Scan for the cell matching the given text and deliver its [X, Y] coordinate at center. 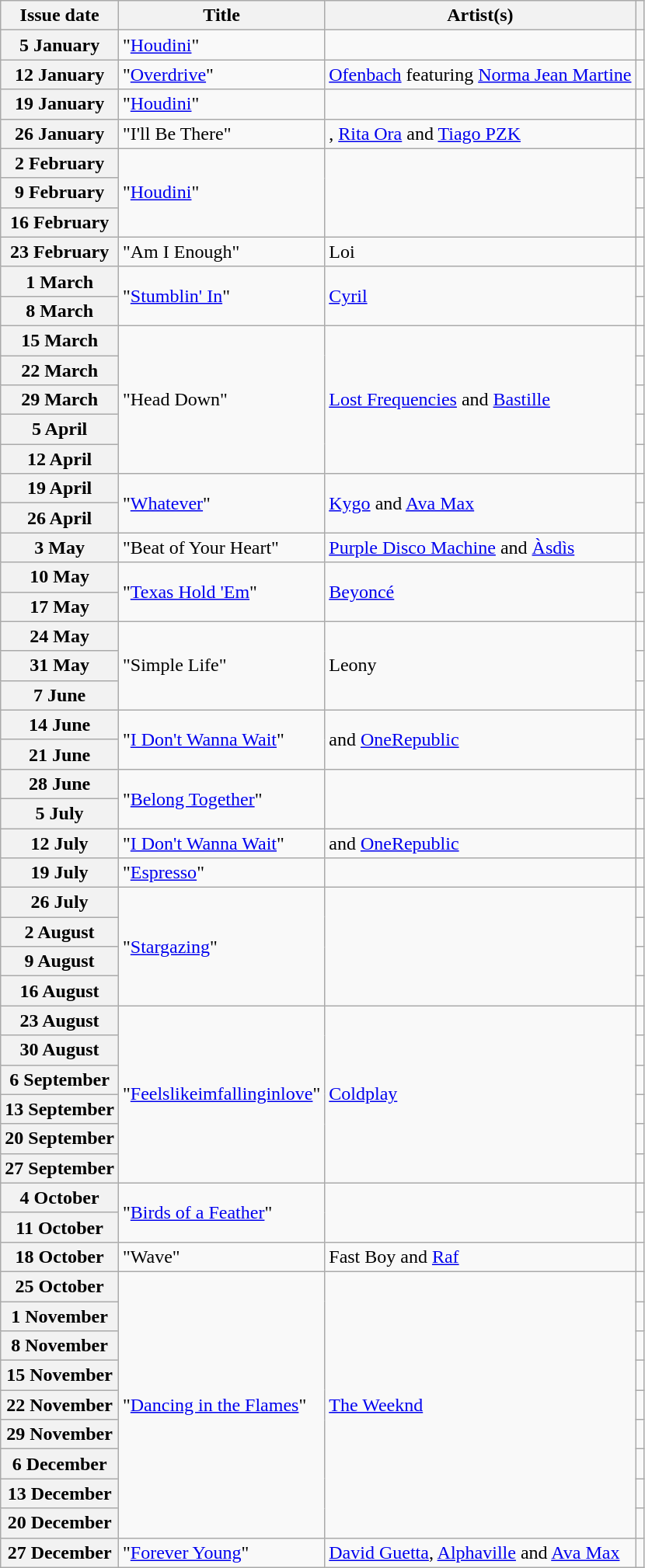
3 May [60, 548]
"Texas Hold 'Em" [221, 592]
22 November [60, 1405]
10 May [60, 577]
23 August [60, 1020]
13 September [60, 1109]
27 December [60, 1552]
Kygo and Ava Max [480, 503]
8 March [60, 311]
13 December [60, 1493]
"I'll Be There" [221, 134]
"Wave" [221, 1257]
5 July [60, 813]
12 January [60, 75]
28 June [60, 784]
Artist(s) [480, 16]
11 October [60, 1227]
16 February [60, 222]
8 November [60, 1346]
20 September [60, 1139]
23 February [60, 252]
"Dancing in the Flames" [221, 1404]
19 April [60, 488]
Issue date [60, 16]
1 March [60, 281]
6 September [60, 1080]
6 December [60, 1464]
2 February [60, 163]
24 May [60, 636]
"Birds of a Feather" [221, 1212]
12 July [60, 843]
7 June [60, 695]
"Whatever" [221, 503]
19 July [60, 873]
"Feelslikeimfallinginlove" [221, 1094]
Fast Boy and Raf [480, 1257]
David Guetta, Alphaville and Ava Max [480, 1552]
Beyoncé [480, 592]
Purple Disco Machine and Àsdìs [480, 548]
"Stargazing" [221, 947]
5 April [60, 429]
27 September [60, 1168]
"Head Down" [221, 399]
18 October [60, 1257]
5 January [60, 45]
Ofenbach featuring Norma Jean Martine [480, 75]
29 November [60, 1434]
12 April [60, 459]
"Belong Together" [221, 798]
15 March [60, 340]
Leony [480, 666]
15 November [60, 1375]
17 May [60, 607]
Loi [480, 252]
9 August [60, 961]
4 October [60, 1198]
21 June [60, 754]
31 May [60, 666]
26 January [60, 134]
"Stumblin' In" [221, 296]
"Espresso" [221, 873]
9 February [60, 193]
14 June [60, 725]
Cyril [480, 296]
, Rita Ora and Tiago PZK [480, 134]
20 December [60, 1523]
30 August [60, 1050]
22 March [60, 370]
"Am I Enough" [221, 252]
1 November [60, 1316]
The Weeknd [480, 1404]
26 July [60, 902]
"Beat of Your Heart" [221, 548]
29 March [60, 400]
"Simple Life" [221, 666]
19 January [60, 104]
26 April [60, 518]
Lost Frequencies and Bastille [480, 399]
25 October [60, 1286]
"Overdrive" [221, 75]
16 August [60, 991]
Coldplay [480, 1094]
Title [221, 16]
"Forever Young" [221, 1552]
2 August [60, 932]
